Locate the cell with the specified text and output its (X, Y) center coordinate. 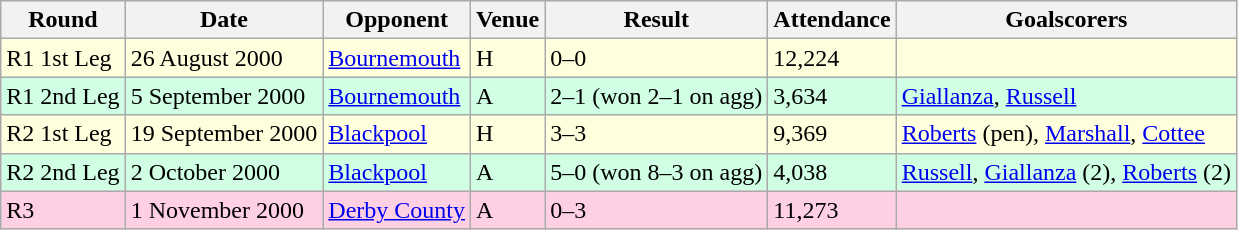
Opponent (397, 20)
Giallanza, Russell (1066, 96)
3–3 (656, 134)
Result (656, 20)
5–0 (won 8–3 on agg) (656, 172)
4,038 (832, 172)
1 November 2000 (224, 210)
Date (224, 20)
5 September 2000 (224, 96)
26 August 2000 (224, 58)
2 October 2000 (224, 172)
R1 1st Leg (63, 58)
Attendance (832, 20)
19 September 2000 (224, 134)
Venue (508, 20)
Round (63, 20)
3,634 (832, 96)
2–1 (won 2–1 on agg) (656, 96)
11,273 (832, 210)
Russell, Giallanza (2), Roberts (2) (1066, 172)
0–3 (656, 210)
9,369 (832, 134)
Roberts (pen), Marshall, Cottee (1066, 134)
Goalscorers (1066, 20)
R3 (63, 210)
Derby County (397, 210)
12,224 (832, 58)
R2 2nd Leg (63, 172)
0–0 (656, 58)
R1 2nd Leg (63, 96)
R2 1st Leg (63, 134)
